Locate the cell with the specified text and output its [x, y] center coordinate. 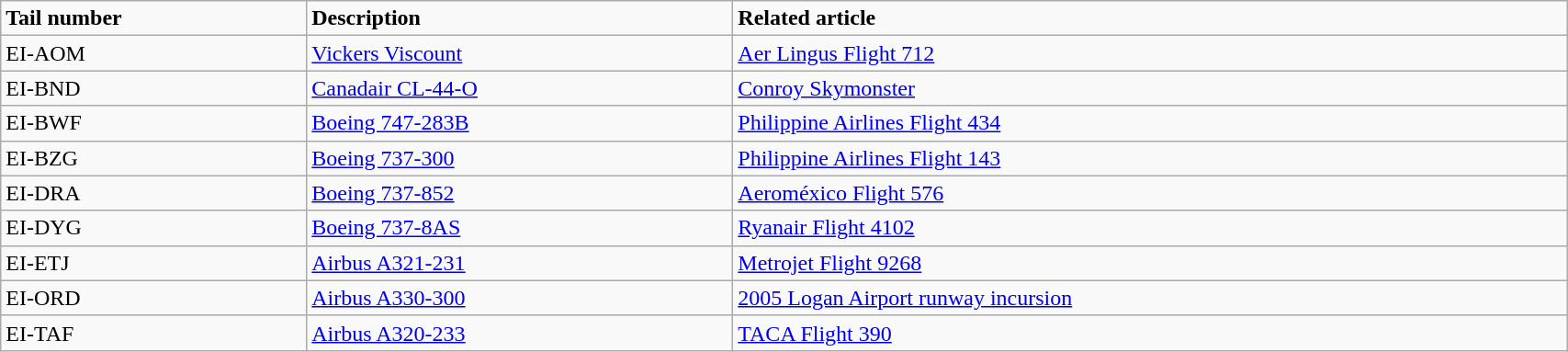
Metrojet Flight 9268 [1150, 263]
EI-DYG [154, 228]
Vickers Viscount [520, 53]
EI-TAF [154, 333]
Conroy Skymonster [1150, 88]
Airbus A321-231 [520, 263]
EI-BZG [154, 158]
Boeing 737-300 [520, 158]
EI-DRA [154, 193]
TACA Flight 390 [1150, 333]
Aeroméxico Flight 576 [1150, 193]
EI-AOM [154, 53]
Ryanair Flight 4102 [1150, 228]
EI-BND [154, 88]
Description [520, 18]
Airbus A330-300 [520, 298]
Boeing 737-852 [520, 193]
Airbus A320-233 [520, 333]
Boeing 737-8AS [520, 228]
EI-ORD [154, 298]
Canadair CL-44-O [520, 88]
Tail number [154, 18]
EI-BWF [154, 123]
Related article [1150, 18]
EI-ETJ [154, 263]
Philippine Airlines Flight 434 [1150, 123]
2005 Logan Airport runway incursion [1150, 298]
Boeing 747-283B [520, 123]
Aer Lingus Flight 712 [1150, 53]
Philippine Airlines Flight 143 [1150, 158]
